Capture the cell that displays the provided text and extract its (X, Y) central coordinate. 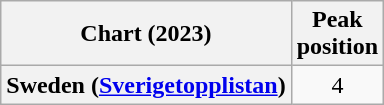
4 (337, 85)
Sweden (Sverigetopplistan) (146, 85)
Peakposition (337, 34)
Chart (2023) (146, 34)
